For the text-containing cell, return its midpoint in (X, Y) coordinate format. 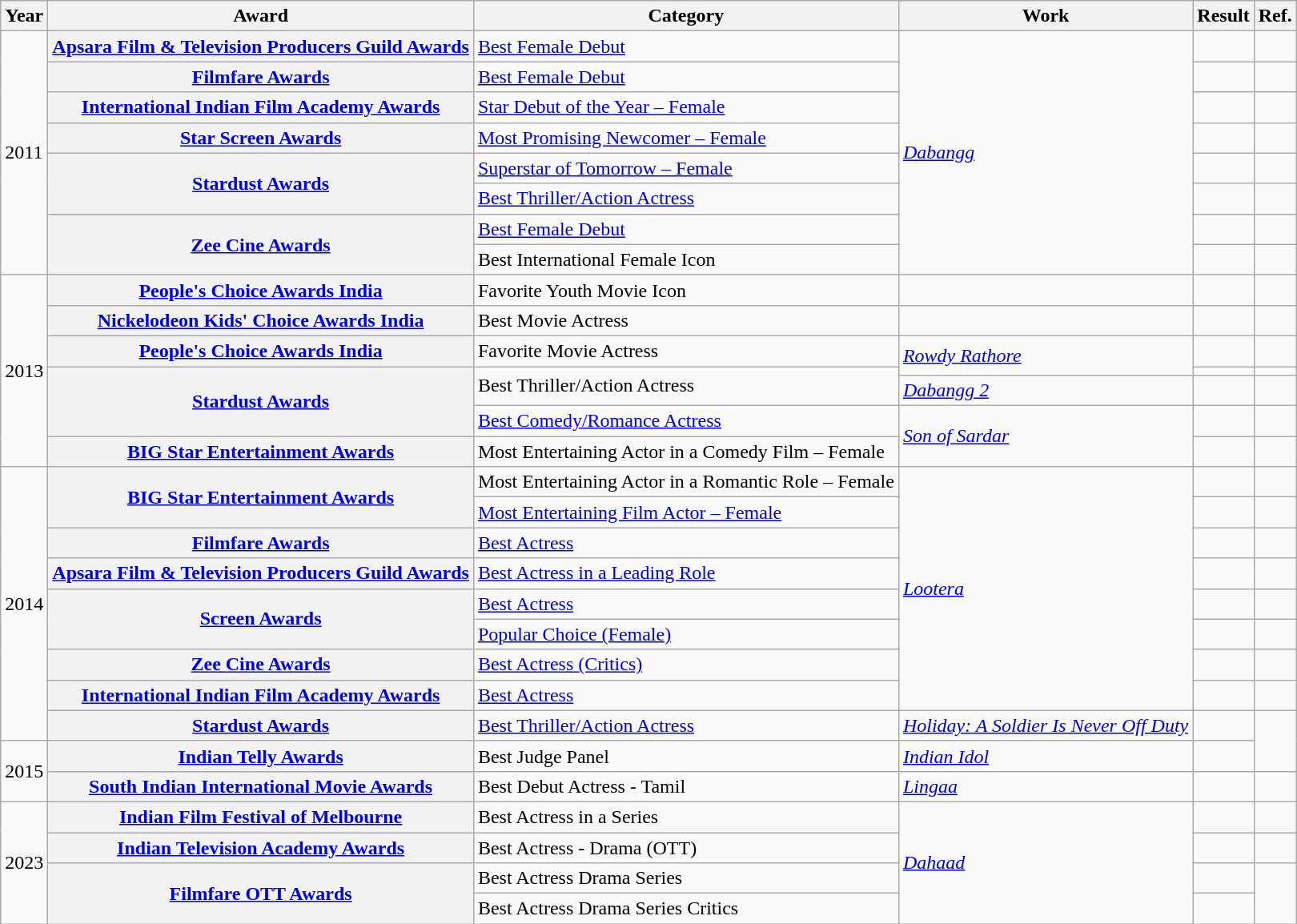
Favorite Movie Actress (685, 351)
2015 (24, 771)
2023 (24, 862)
Best Actress in a Series (685, 817)
Superstar of Tomorrow – Female (685, 168)
Ref. (1275, 16)
Best Actress - Drama (OTT) (685, 848)
Most Entertaining Actor in a Comedy Film – Female (685, 452)
Dabangg (1046, 153)
Indian Telly Awards (261, 756)
Most Promising Newcomer – Female (685, 138)
South Indian International Movie Awards (261, 786)
Most Entertaining Actor in a Romantic Role – Female (685, 482)
Best Actress Drama Series (685, 878)
Best Actress (Critics) (685, 665)
Filmfare OTT Awards (261, 894)
Star Screen Awards (261, 138)
Best Debut Actress - Tamil (685, 786)
Son of Sardar (1046, 436)
Dabangg 2 (1046, 391)
2014 (24, 604)
Best Judge Panel (685, 756)
Indian Television Academy Awards (261, 848)
Holiday: A Soldier Is Never Off Duty (1046, 725)
Category (685, 16)
Best Actress in a Leading Role (685, 573)
Lootera (1046, 589)
Best International Female Icon (685, 259)
Dahaad (1046, 862)
Lingaa (1046, 786)
Popular Choice (Female) (685, 634)
Result (1223, 16)
Screen Awards (261, 619)
Indian Film Festival of Melbourne (261, 817)
Award (261, 16)
Indian Idol (1046, 756)
Most Entertaining Film Actor – Female (685, 512)
Best Actress Drama Series Critics (685, 909)
Best Movie Actress (685, 320)
Work (1046, 16)
Star Debut of the Year – Female (685, 107)
2011 (24, 153)
Year (24, 16)
Best Comedy/Romance Actress (685, 421)
Rowdy Rathore (1046, 356)
2013 (24, 370)
Favorite Youth Movie Icon (685, 290)
Nickelodeon Kids' Choice Awards India (261, 320)
